Return the (X, Y) coordinate for the center point of the cell that contains the specified text.  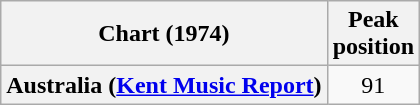
Australia (Kent Music Report) (164, 85)
Chart (1974) (164, 34)
91 (373, 85)
Peakposition (373, 34)
